Extract the [x, y] coordinate from the center of the cell holding the provided text.  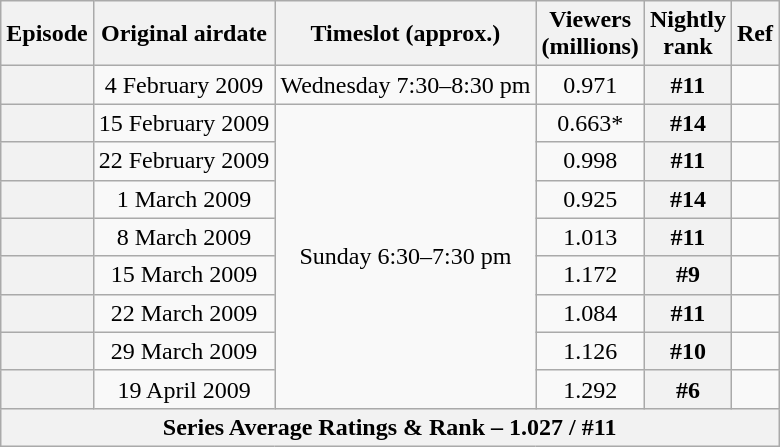
#9 [688, 275]
0.663* [590, 123]
Episode [47, 34]
19 April 2009 [184, 389]
Series Average Ratings & Rank – 1.027 / #11 [390, 427]
22 February 2009 [184, 161]
Ref [754, 34]
0.971 [590, 85]
0.998 [590, 161]
1 March 2009 [184, 199]
1.013 [590, 237]
1.126 [590, 351]
Sunday 6:30–7:30 pm [406, 256]
22 March 2009 [184, 313]
Viewers(millions) [590, 34]
1.292 [590, 389]
1.084 [590, 313]
Timeslot (approx.) [406, 34]
#10 [688, 351]
29 March 2009 [184, 351]
4 February 2009 [184, 85]
15 March 2009 [184, 275]
Original airdate [184, 34]
0.925 [590, 199]
15 February 2009 [184, 123]
8 March 2009 [184, 237]
#6 [688, 389]
Nightlyrank [688, 34]
1.172 [590, 275]
Wednesday 7:30–8:30 pm [406, 85]
